Capture the cell that displays the provided text and extract its (x, y) central coordinate. 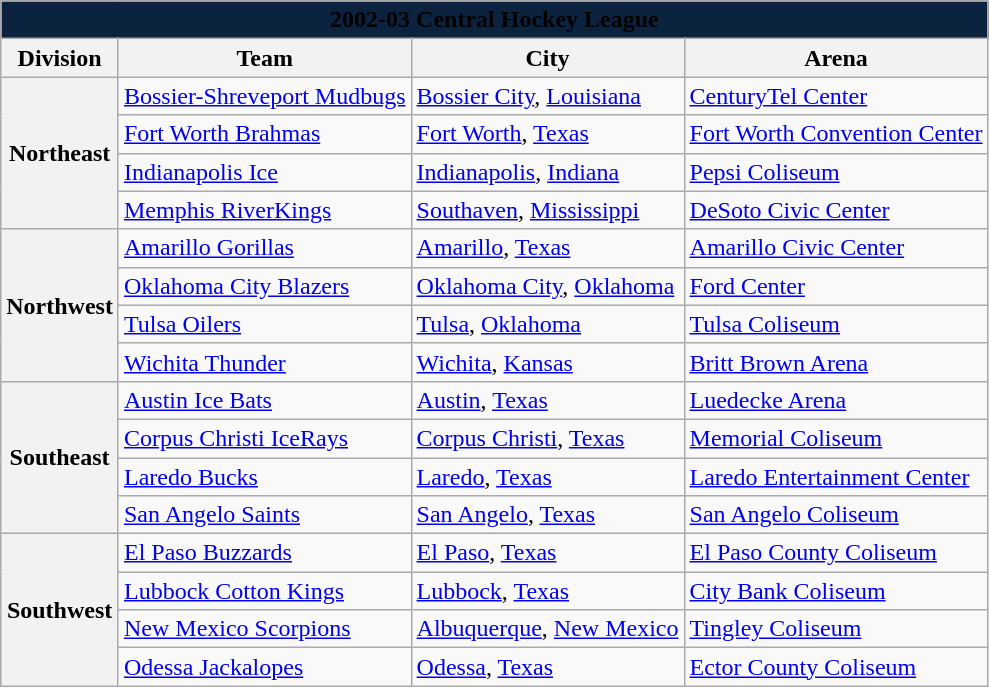
Luedecke Arena (836, 400)
Amarillo Civic Center (836, 248)
San Angelo Coliseum (836, 515)
Laredo Bucks (264, 477)
El Paso, Texas (548, 553)
Albuquerque, New Mexico (548, 629)
Fort Worth, Texas (548, 134)
Austin, Texas (548, 400)
Northwest (60, 305)
Fort Worth Convention Center (836, 134)
Oklahoma City, Oklahoma (548, 286)
Southaven, Mississippi (548, 210)
Lubbock, Texas (548, 591)
Laredo, Texas (548, 477)
Odessa Jackalopes (264, 667)
Corpus Christi IceRays (264, 438)
San Angelo, Texas (548, 515)
Bossier-Shreveport Mudbugs (264, 96)
Southeast (60, 457)
Ford Center (836, 286)
Tulsa Oilers (264, 324)
Tulsa Coliseum (836, 324)
Indianapolis Ice (264, 172)
DeSoto Civic Center (836, 210)
New Mexico Scorpions (264, 629)
Southwest (60, 610)
Arena (836, 58)
CenturyTel Center (836, 96)
Pepsi Coliseum (836, 172)
Memphis RiverKings (264, 210)
Ector County Coliseum (836, 667)
Team (264, 58)
El Paso Buzzards (264, 553)
Oklahoma City Blazers (264, 286)
San Angelo Saints (264, 515)
Division (60, 58)
Amarillo, Texas (548, 248)
City (548, 58)
Corpus Christi, Texas (548, 438)
Northeast (60, 153)
Indianapolis, Indiana (548, 172)
Fort Worth Brahmas (264, 134)
Laredo Entertainment Center (836, 477)
Austin Ice Bats (264, 400)
Wichita Thunder (264, 362)
Tulsa, Oklahoma (548, 324)
Odessa, Texas (548, 667)
City Bank Coliseum (836, 591)
Memorial Coliseum (836, 438)
El Paso County Coliseum (836, 553)
Wichita, Kansas (548, 362)
Britt Brown Arena (836, 362)
Tingley Coliseum (836, 629)
Bossier City, Louisiana (548, 96)
2002-03 Central Hockey League (494, 20)
Lubbock Cotton Kings (264, 591)
Amarillo Gorillas (264, 248)
